Extract the [x, y] coordinate from the center of the cell holding the provided text.  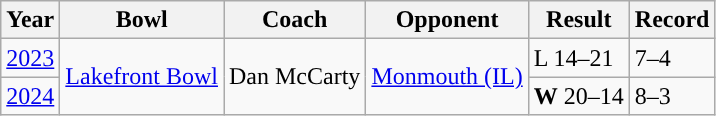
Dan McCarty [295, 77]
8–3 [672, 96]
Opponent [447, 20]
L 14–21 [578, 58]
Result [578, 20]
W 20–14 [578, 96]
2024 [30, 96]
Coach [295, 20]
Year [30, 20]
7–4 [672, 58]
Monmouth (IL) [447, 77]
Lakefront Bowl [142, 77]
2023 [30, 58]
Record [672, 20]
Bowl [142, 20]
